Scan for the cell matching the given text and deliver its [x, y] coordinate at center. 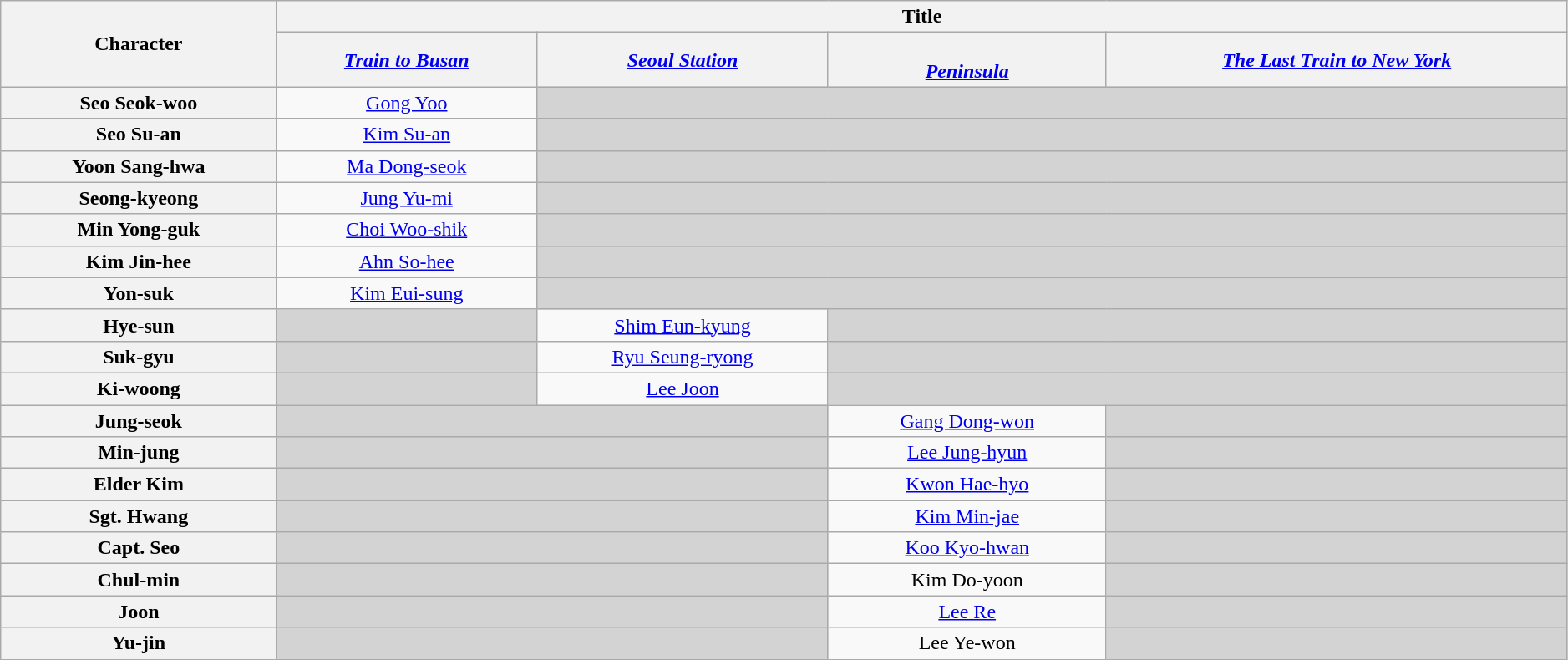
Min Yong-guk [139, 230]
Kim Su-an [407, 135]
Yu-jin [139, 643]
Ahn So-hee [407, 261]
Elder Kim [139, 485]
Kwon Hae-hyo [967, 485]
Min-jung [139, 453]
Peninsula [967, 60]
Gang Dong-won [967, 420]
Choi Woo-shik [407, 230]
Jung-seok [139, 420]
Koo Kyo-hwan [967, 548]
Hye-sun [139, 325]
Chul-min [139, 580]
Lee Jung-hyun [967, 453]
Ki-woong [139, 388]
Kim Do-yoon [967, 580]
Suk-gyu [139, 357]
Title [922, 17]
Lee Re [967, 612]
Jung Yu-mi [407, 198]
Kim Jin-hee [139, 261]
Character [139, 43]
Shim Eun-kyung [683, 325]
Seo Seok-woo [139, 103]
Seoul Station [683, 60]
Kim Min-jae [967, 516]
Yoon Sang-hwa [139, 166]
Lee Joon [683, 388]
Yon-suk [139, 293]
Lee Ye-won [967, 643]
Gong Yoo [407, 103]
The Last Train to New York [1337, 60]
Seong-kyeong [139, 198]
Ma Dong-seok [407, 166]
Capt. Seo [139, 548]
Joon [139, 612]
Kim Eui-sung [407, 293]
Sgt. Hwang [139, 516]
Ryu Seung-ryong [683, 357]
Train to Busan [407, 60]
Seo Su-an [139, 135]
